Provide the [X, Y] coordinate of the cell's center where the given text is located.  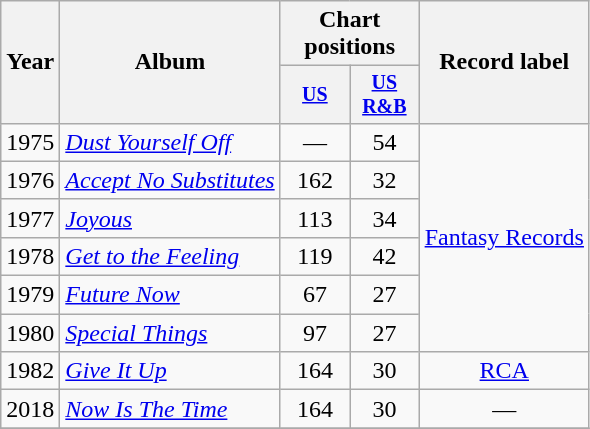
USR&B [384, 94]
Now Is The Time [170, 409]
Album [170, 62]
1976 [30, 180]
Joyous [170, 218]
113 [314, 218]
1977 [30, 218]
Get to the Feeling [170, 256]
162 [314, 180]
Give It Up [170, 371]
Chart positions [350, 34]
Fantasy Records [504, 237]
34 [384, 218]
Special Things [170, 333]
Accept No Substitutes [170, 180]
1975 [30, 142]
1982 [30, 371]
42 [384, 256]
1978 [30, 256]
119 [314, 256]
32 [384, 180]
Record label [504, 62]
Year [30, 62]
54 [384, 142]
Future Now [170, 295]
1979 [30, 295]
67 [314, 295]
1980 [30, 333]
RCA [504, 371]
Dust Yourself Off [170, 142]
2018 [30, 409]
97 [314, 333]
US [314, 94]
